Locate the cell with the specified text and output its [X, Y] center coordinate. 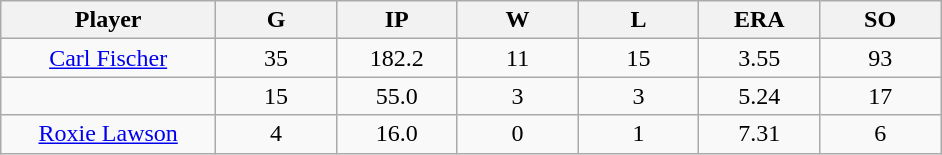
5.24 [760, 96]
93 [880, 58]
G [276, 20]
4 [276, 134]
0 [518, 134]
IP [396, 20]
55.0 [396, 96]
3.55 [760, 58]
W [518, 20]
Carl Fischer [108, 58]
11 [518, 58]
16.0 [396, 134]
6 [880, 134]
ERA [760, 20]
1 [638, 134]
Player [108, 20]
182.2 [396, 58]
L [638, 20]
SO [880, 20]
7.31 [760, 134]
17 [880, 96]
35 [276, 58]
Roxie Lawson [108, 134]
